Determine the [X, Y] coordinate at the center of the cell enclosing the given text.  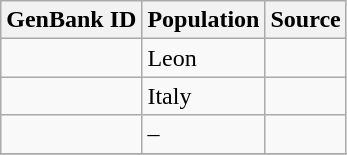
Italy [204, 96]
Leon [204, 58]
Population [204, 20]
GenBank ID [72, 20]
Source [306, 20]
– [204, 134]
